From the cell containing the given text, extract its center point as [X, Y] coordinate. 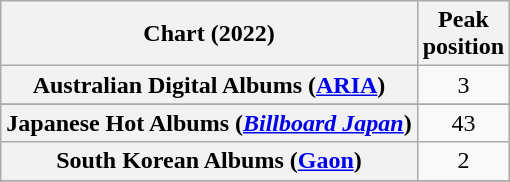
43 [463, 123]
3 [463, 85]
Chart (2022) [209, 34]
Japanese Hot Albums (Billboard Japan) [209, 123]
Australian Digital Albums (ARIA) [209, 85]
2 [463, 161]
South Korean Albums (Gaon) [209, 161]
Peakposition [463, 34]
